Search for the cell housing the specified text and yield its [X, Y] center coordinate. 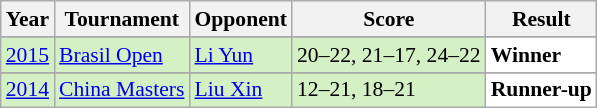
Liu Xin [240, 90]
Result [542, 19]
Li Yun [240, 55]
Brasil Open [122, 55]
Year [28, 19]
20–22, 21–17, 24–22 [389, 55]
Winner [542, 55]
2014 [28, 90]
2015 [28, 55]
Score [389, 19]
Tournament [122, 19]
China Masters [122, 90]
12–21, 18–21 [389, 90]
Opponent [240, 19]
Runner-up [542, 90]
